For the text-containing cell, return its midpoint in [x, y] coordinate format. 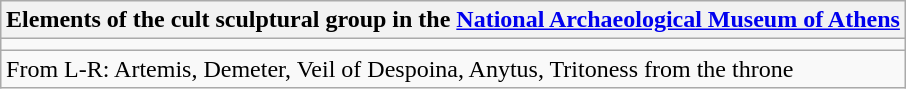
From L-R: Artemis, Demeter, Veil of Despoina, Anytus, Tritoness from the throne [454, 69]
Elements of the cult sculptural group in the National Archaeological Museum of Athens [454, 20]
